Search for the cell housing the specified text and yield its [X, Y] center coordinate. 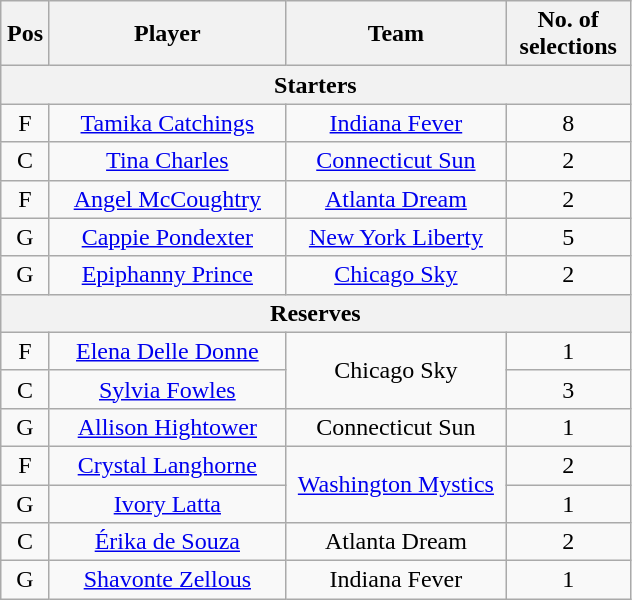
Angel McCoughtry [167, 199]
New York Liberty [396, 237]
Érika de Souza [167, 542]
No. of selections [568, 34]
Sylvia Fowles [167, 389]
Cappie Pondexter [167, 237]
Pos [26, 34]
Team [396, 34]
Shavonte Zellous [167, 580]
Crystal Langhorne [167, 465]
Elena Delle Donne [167, 351]
Player [167, 34]
3 [568, 389]
Allison Hightower [167, 427]
5 [568, 237]
Epiphanny Prince [167, 275]
Ivory Latta [167, 503]
Tina Charles [167, 161]
8 [568, 123]
Starters [316, 85]
Tamika Catchings [167, 123]
Washington Mystics [396, 484]
Reserves [316, 313]
